From the cell containing the given text, extract its center point as (X, Y) coordinate. 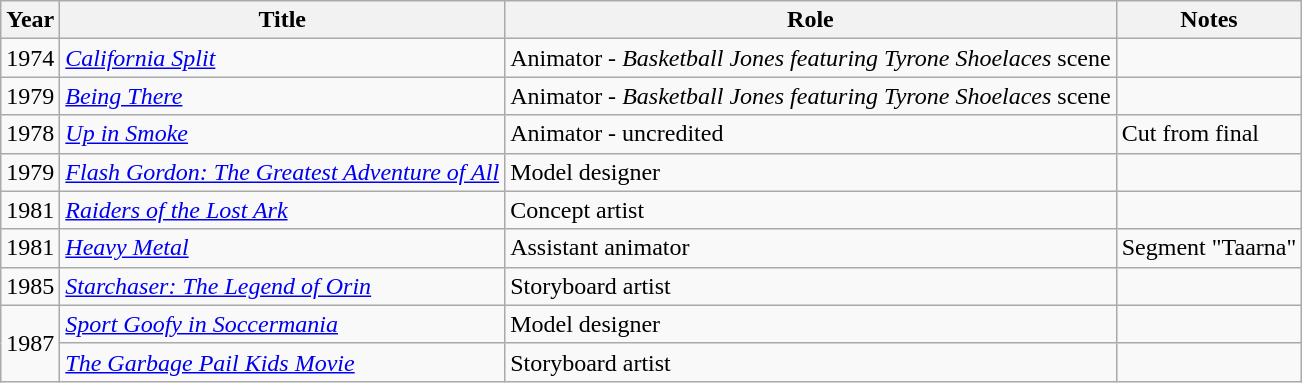
1985 (30, 286)
Up in Smoke (282, 134)
Animator - uncredited (811, 134)
Sport Goofy in Soccermania (282, 324)
Heavy Metal (282, 248)
Title (282, 20)
Notes (1209, 20)
Role (811, 20)
Concept artist (811, 210)
Raiders of the Lost Ark (282, 210)
1978 (30, 134)
The Garbage Pail Kids Movie (282, 362)
Assistant animator (811, 248)
Starchaser: The Legend of Orin (282, 286)
1987 (30, 343)
Flash Gordon: The Greatest Adventure of All (282, 172)
Cut from final (1209, 134)
Segment "Taarna" (1209, 248)
Being There (282, 96)
Year (30, 20)
1974 (30, 58)
California Split (282, 58)
